Extract the (X, Y) coordinate from the center of the cell holding the provided text.  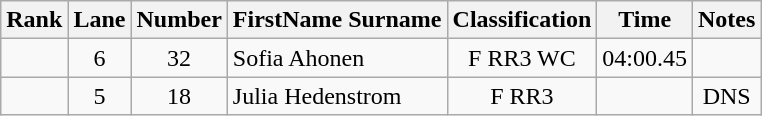
Number (179, 20)
6 (100, 58)
Rank (34, 20)
Lane (100, 20)
Classification (522, 20)
F RR3 (522, 96)
DNS (727, 96)
18 (179, 96)
Notes (727, 20)
32 (179, 58)
Sofia Ahonen (337, 58)
Julia Hedenstrom (337, 96)
F RR3 WC (522, 58)
FirstName Surname (337, 20)
04:00.45 (645, 58)
5 (100, 96)
Time (645, 20)
